Capture the cell that displays the provided text and extract its [X, Y] central coordinate. 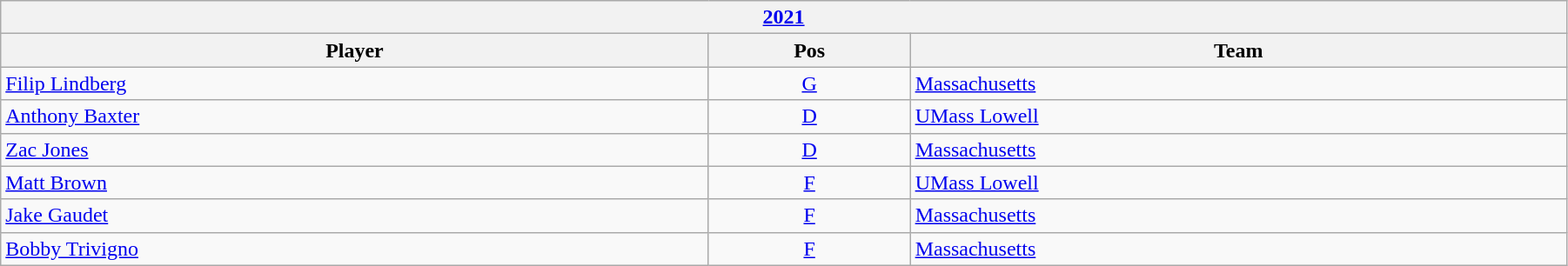
G [809, 83]
Matt Brown [355, 183]
Anthony Baxter [355, 116]
Team [1238, 50]
Jake Gaudet [355, 216]
Zac Jones [355, 150]
Bobby Trivigno [355, 249]
2021 [784, 17]
Player [355, 50]
Pos [809, 50]
Filip Lindberg [355, 83]
